Output the [x, y] coordinate of the center of the cell containing the given text.  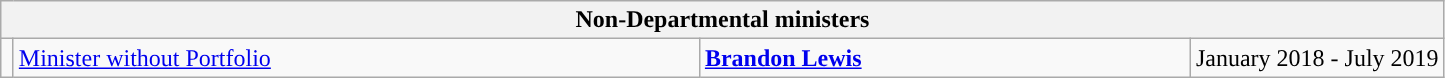
Non-Departmental ministers [722, 20]
Brandon Lewis [944, 58]
January 2018 - July 2019 [1317, 58]
Minister without Portfolio [356, 58]
